Output the (X, Y) coordinate of the center of the cell containing the given text.  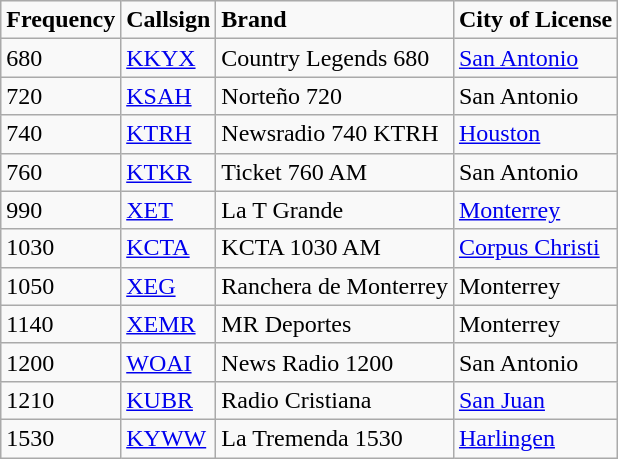
Frequency (61, 20)
La Tremenda 1530 (335, 438)
760 (61, 172)
Ranchera de Monterrey (335, 286)
City of License (535, 20)
XEMR (168, 324)
1050 (61, 286)
KSAH (168, 96)
MR Deportes (335, 324)
KUBR (168, 400)
Country Legends 680 (335, 58)
KCTA (168, 248)
KCTA 1030 AM (335, 248)
XET (168, 210)
Houston (535, 134)
XEG (168, 286)
KTKR (168, 172)
Callsign (168, 20)
WOAI (168, 362)
1200 (61, 362)
Corpus Christi (535, 248)
La T Grande (335, 210)
1530 (61, 438)
Ticket 760 AM (335, 172)
1030 (61, 248)
San Juan (535, 400)
Norteño 720 (335, 96)
720 (61, 96)
1140 (61, 324)
Harlingen (535, 438)
740 (61, 134)
KTRH (168, 134)
KKYX (168, 58)
KYWW (168, 438)
1210 (61, 400)
Brand (335, 20)
Radio Cristiana (335, 400)
680 (61, 58)
990 (61, 210)
News Radio 1200 (335, 362)
Newsradio 740 KTRH (335, 134)
